Detect which cell encompasses the target text, then output its (x, y) center coordinate. 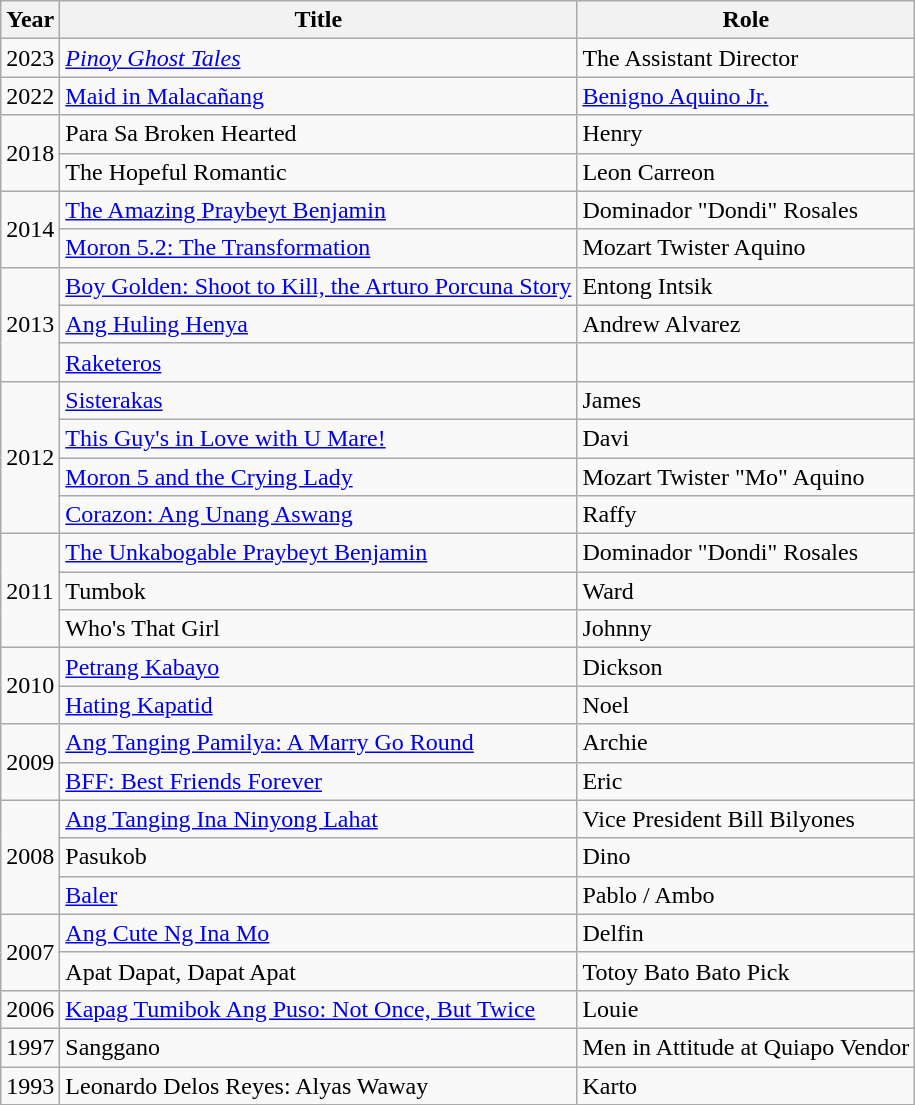
2018 (30, 153)
2014 (30, 229)
Sanggano (318, 1047)
Year (30, 20)
James (746, 400)
Raketeros (318, 362)
Petrang Kabayo (318, 667)
Leon Carreon (746, 172)
Moron 5 and the Crying Lady (318, 477)
Ang Huling Henya (318, 324)
Title (318, 20)
Who's That Girl (318, 629)
Entong Intsik (746, 286)
2009 (30, 762)
Ward (746, 591)
Louie (746, 1009)
Mozart Twister Aquino (746, 248)
1997 (30, 1047)
2006 (30, 1009)
1993 (30, 1085)
Henry (746, 134)
2010 (30, 686)
Leonardo Delos Reyes: Alyas Waway (318, 1085)
Para Sa Broken Hearted (318, 134)
Pinoy Ghost Tales (318, 58)
Kapag Tumibok Ang Puso: Not Once, But Twice (318, 1009)
2007 (30, 952)
Maid in Malacañang (318, 96)
2008 (30, 857)
Noel (746, 705)
Vice President Bill Bilyones (746, 819)
Pasukob (318, 857)
The Hopeful Romantic (318, 172)
Role (746, 20)
Karto (746, 1085)
Delfin (746, 933)
The Assistant Director (746, 58)
Ang Cute Ng Ina Mo (318, 933)
Sisterakas (318, 400)
2013 (30, 324)
The Unkabogable Praybeyt Benjamin (318, 553)
Boy Golden: Shoot to Kill, the Arturo Porcuna Story (318, 286)
Johnny (746, 629)
Ang Tanging Pamilya: A Marry Go Round (318, 743)
2023 (30, 58)
Tumbok (318, 591)
2012 (30, 457)
The Amazing Praybeyt Benjamin (318, 210)
Archie (746, 743)
Benigno Aquino Jr. (746, 96)
Apat Dapat, Dapat Apat (318, 971)
Pablo / Ambo (746, 895)
2022 (30, 96)
Davi (746, 438)
Eric (746, 781)
Baler (318, 895)
2011 (30, 591)
Dino (746, 857)
Moron 5.2: The Transformation (318, 248)
Totoy Bato Bato Pick (746, 971)
BFF: Best Friends Forever (318, 781)
Hating Kapatid (318, 705)
Andrew Alvarez (746, 324)
Dickson (746, 667)
Ang Tanging Ina Ninyong Lahat (318, 819)
This Guy's in Love with U Mare! (318, 438)
Mozart Twister "Mo" Aquino (746, 477)
Corazon: Ang Unang Aswang (318, 515)
Men in Attitude at Quiapo Vendor (746, 1047)
Raffy (746, 515)
